Scan for the cell matching the given text and deliver its (x, y) coordinate at center. 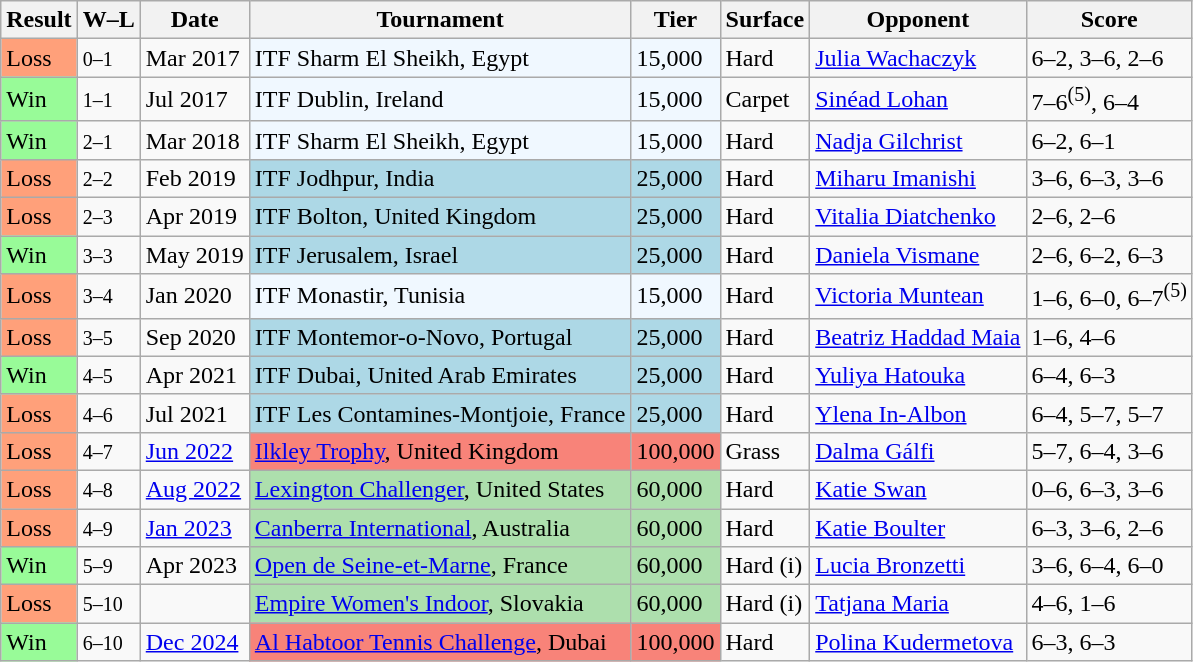
4–9 (108, 528)
1–6, 4–6 (1109, 337)
6–3, 3–6, 2–6 (1109, 528)
ITF Jerusalem, Israel (440, 255)
Jul 2021 (194, 413)
Victoria Muntean (918, 296)
Jul 2017 (194, 100)
2–2 (108, 178)
Apr 2021 (194, 375)
Jan 2020 (194, 296)
Feb 2019 (194, 178)
2–3 (108, 217)
3–6, 6–3, 3–6 (1109, 178)
Result (39, 20)
4–6, 1–6 (1109, 604)
Carpet (765, 100)
Ylena In-Albon (918, 413)
4–6 (108, 413)
May 2019 (194, 255)
Date (194, 20)
Tournament (440, 20)
ITF Dubai, United Arab Emirates (440, 375)
3–4 (108, 296)
5–10 (108, 604)
Tier (676, 20)
Opponent (918, 20)
6–10 (108, 642)
1–1 (108, 100)
4–7 (108, 451)
6–3, 6–3 (1109, 642)
6–4, 5–7, 5–7 (1109, 413)
3–3 (108, 255)
Vitalia Diatchenko (918, 217)
Katie Boulter (918, 528)
7–6(5), 6–4 (1109, 100)
Canberra International, Australia (440, 528)
Open de Seine-et-Marne, France (440, 566)
2–1 (108, 140)
6–2, 3–6, 2–6 (1109, 58)
2–6, 6–2, 6–3 (1109, 255)
Grass (765, 451)
ITF Les Contamines-Montjoie, France (440, 413)
4–5 (108, 375)
5–7, 6–4, 3–6 (1109, 451)
Jun 2022 (194, 451)
ITF Dublin, Ireland (440, 100)
3–5 (108, 337)
Polina Kudermetova (918, 642)
6–2, 6–1 (1109, 140)
Mar 2018 (194, 140)
Yuliya Hatouka (918, 375)
6–4, 6–3 (1109, 375)
3–6, 6–4, 6–0 (1109, 566)
Lucia Bronzetti (918, 566)
5–9 (108, 566)
Dalma Gálfi (918, 451)
Miharu Imanishi (918, 178)
Lexington Challenger, United States (440, 489)
Apr 2023 (194, 566)
Mar 2017 (194, 58)
Aug 2022 (194, 489)
ITF Bolton, United Kingdom (440, 217)
0–1 (108, 58)
Daniela Vismane (918, 255)
Al Habtoor Tennis Challenge, Dubai (440, 642)
ITF Monastir, Tunisia (440, 296)
W–L (108, 20)
Surface (765, 20)
Score (1109, 20)
Jan 2023 (194, 528)
2–6, 2–6 (1109, 217)
Sep 2020 (194, 337)
Empire Women's Indoor, Slovakia (440, 604)
Nadja Gilchrist (918, 140)
Katie Swan (918, 489)
1–6, 6–0, 6–7(5) (1109, 296)
Apr 2019 (194, 217)
Julia Wachaczyk (918, 58)
Tatjana Maria (918, 604)
Dec 2024 (194, 642)
ITF Jodhpur, India (440, 178)
ITF Montemor-o-Novo, Portugal (440, 337)
4–8 (108, 489)
Ilkley Trophy, United Kingdom (440, 451)
Beatriz Haddad Maia (918, 337)
Sinéad Lohan (918, 100)
0–6, 6–3, 3–6 (1109, 489)
